Detect which cell encompasses the target text, then output its [x, y] center coordinate. 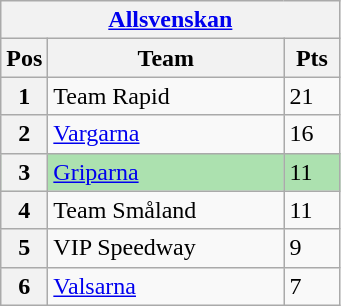
VIP Speedway [166, 248]
6 [24, 286]
16 [312, 134]
Vargarna [166, 134]
Valsarna [166, 286]
2 [24, 134]
9 [312, 248]
3 [24, 172]
Team Småland [166, 210]
7 [312, 286]
21 [312, 96]
1 [24, 96]
Pos [24, 58]
Griparna [166, 172]
Team [166, 58]
4 [24, 210]
Team Rapid [166, 96]
5 [24, 248]
Allsvenskan [170, 20]
Pts [312, 58]
